Find where the given text appears and provide that cell's center as [x, y] coordinate. 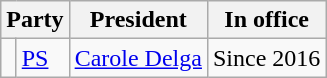
Carole Delga [138, 58]
Since 2016 [266, 58]
In office [266, 20]
President [138, 20]
PS [42, 58]
Party [35, 20]
